From the cell containing the given text, extract its center point as (x, y) coordinate. 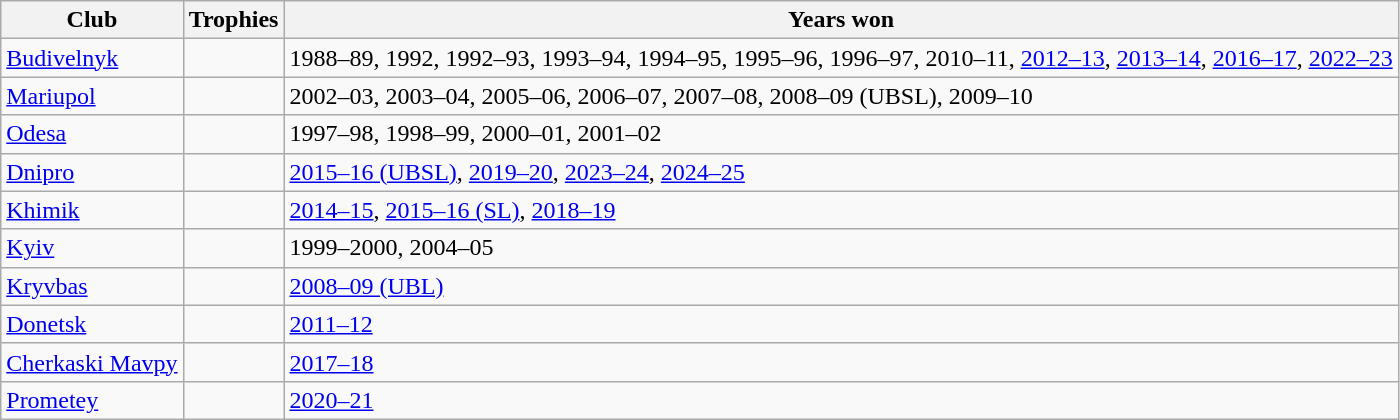
1988–89, 1992, 1992–93, 1993–94, 1994–95, 1995–96, 1996–97, 2010–11, 2012–13, 2013–14, 2016–17, 2022–23 (841, 58)
2015–16 (UBSL), 2019–20, 2023–24, 2024–25 (841, 172)
Cherkaski Mavpy (92, 362)
Kyiv (92, 248)
Dnipro (92, 172)
1997–98, 1998–99, 2000–01, 2001–02 (841, 134)
Prometey (92, 400)
Trophies (234, 20)
2008–09 (UBL) (841, 286)
Years won (841, 20)
Club (92, 20)
Kryvbas (92, 286)
2020–21 (841, 400)
1999–2000, 2004–05 (841, 248)
2011–12 (841, 324)
Odesa (92, 134)
Budivelnyk (92, 58)
2017–18 (841, 362)
Donetsk (92, 324)
2014–15, 2015–16 (SL), 2018–19 (841, 210)
2002–03, 2003–04, 2005–06, 2006–07, 2007–08, 2008–09 (UBSL), 2009–10 (841, 96)
Mariupol (92, 96)
Khimik (92, 210)
